Output the (X, Y) coordinate of the center of the cell containing the given text.  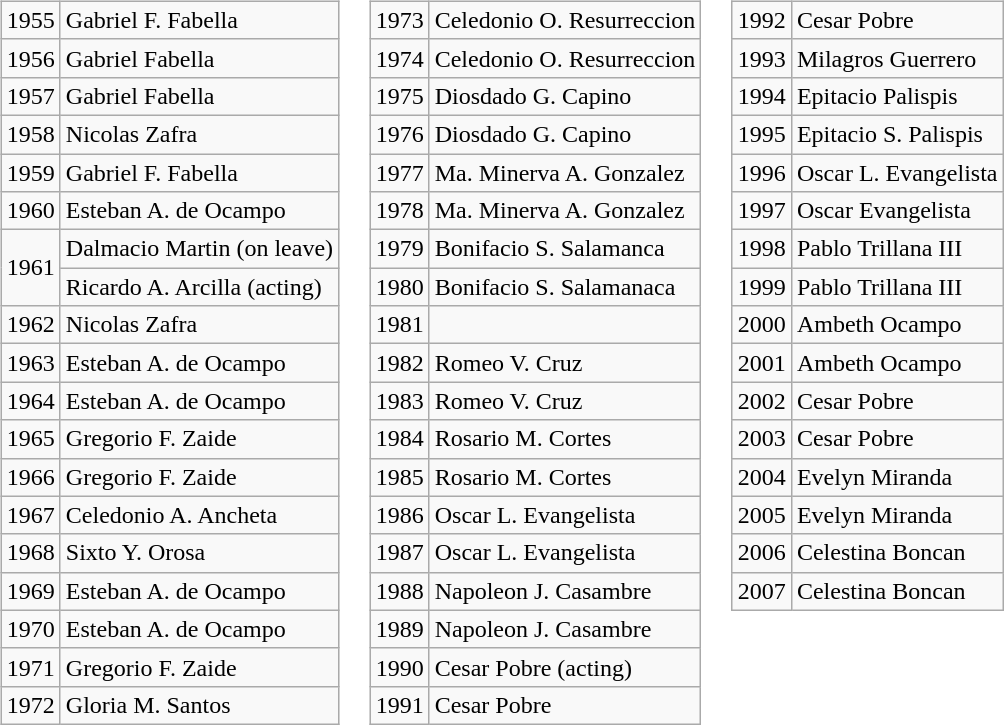
1979 (400, 249)
1986 (400, 515)
1988 (400, 591)
1969 (30, 591)
1962 (30, 325)
1975 (400, 96)
1991 (400, 705)
1978 (400, 211)
2000 (762, 325)
1993 (762, 58)
2001 (762, 363)
2004 (762, 477)
1974 (400, 58)
1957 (30, 96)
Bonifacio S. Salamanaca (565, 287)
1981 (400, 325)
Epitacio Palispis (897, 96)
1987 (400, 553)
1992 (762, 20)
1961 (30, 268)
Sixto Y. Orosa (199, 553)
2006 (762, 553)
1982 (400, 363)
Oscar Evangelista (897, 211)
1970 (30, 629)
Bonifacio S. Salamanca (565, 249)
Dalmacio Martin (on leave) (199, 249)
Cesar Pobre (acting) (565, 667)
Ricardo A. Arcilla (acting) (199, 287)
1960 (30, 211)
1973 (400, 20)
2005 (762, 515)
Celedonio A. Ancheta (199, 515)
1990 (400, 667)
1972 (30, 705)
1997 (762, 211)
1965 (30, 439)
1966 (30, 477)
1964 (30, 401)
1959 (30, 173)
1971 (30, 667)
1968 (30, 553)
Epitacio S. Palispis (897, 134)
1983 (400, 401)
2002 (762, 401)
1977 (400, 173)
2003 (762, 439)
1955 (30, 20)
1956 (30, 58)
Gloria M. Santos (199, 705)
2007 (762, 591)
1984 (400, 439)
1995 (762, 134)
1989 (400, 629)
1967 (30, 515)
1963 (30, 363)
1980 (400, 287)
1998 (762, 249)
1996 (762, 173)
1976 (400, 134)
1985 (400, 477)
Milagros Guerrero (897, 58)
1999 (762, 287)
1994 (762, 96)
1958 (30, 134)
